Output the [x, y] coordinate of the center of the cell containing the given text.  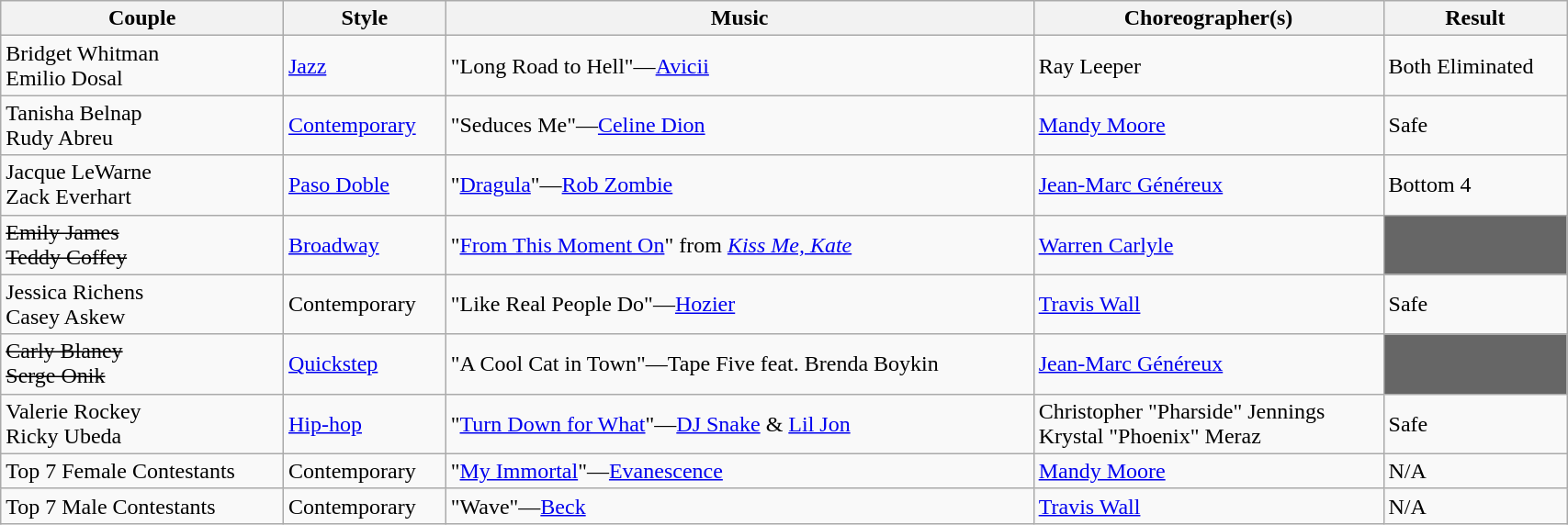
"Turn Down for What"—DJ Snake & Lil Jon [739, 424]
"A Cool Cat in Town"—Tape Five feat. Brenda Boykin [739, 363]
Carly BlaneySerge Onik [142, 363]
Ray Leeper [1209, 66]
Bridget WhitmanEmilio Dosal [142, 66]
Both Eliminated [1475, 66]
Music [739, 18]
"My Immortal"—Evanescence [739, 471]
Top 7 Male Contestants [142, 506]
Paso Doble [364, 185]
Warren Carlyle [1209, 244]
Bottom 4 [1475, 185]
Jazz [364, 66]
Style [364, 18]
Quickstep [364, 363]
Tanisha BelnapRudy Abreu [142, 125]
Emily JamesTeddy Coffey [142, 244]
Valerie RockeyRicky Ubeda [142, 424]
"Seduces Me"—Celine Dion [739, 125]
"Like Real People Do"—Hozier [739, 305]
Broadway [364, 244]
Jessica RichensCasey Askew [142, 305]
"Wave"—Beck [739, 506]
"Long Road to Hell"—Avicii [739, 66]
Christopher "Pharside" JenningsKrystal "Phoenix" Meraz [1209, 424]
"Dragula"—Rob Zombie [739, 185]
Hip-hop [364, 424]
Top 7 Female Contestants [142, 471]
Jacque LeWarneZack Everhart [142, 185]
Choreographer(s) [1209, 18]
"From This Moment On" from Kiss Me, Kate [739, 244]
Couple [142, 18]
Result [1475, 18]
